Search for the cell housing the specified text and yield its [x, y] center coordinate. 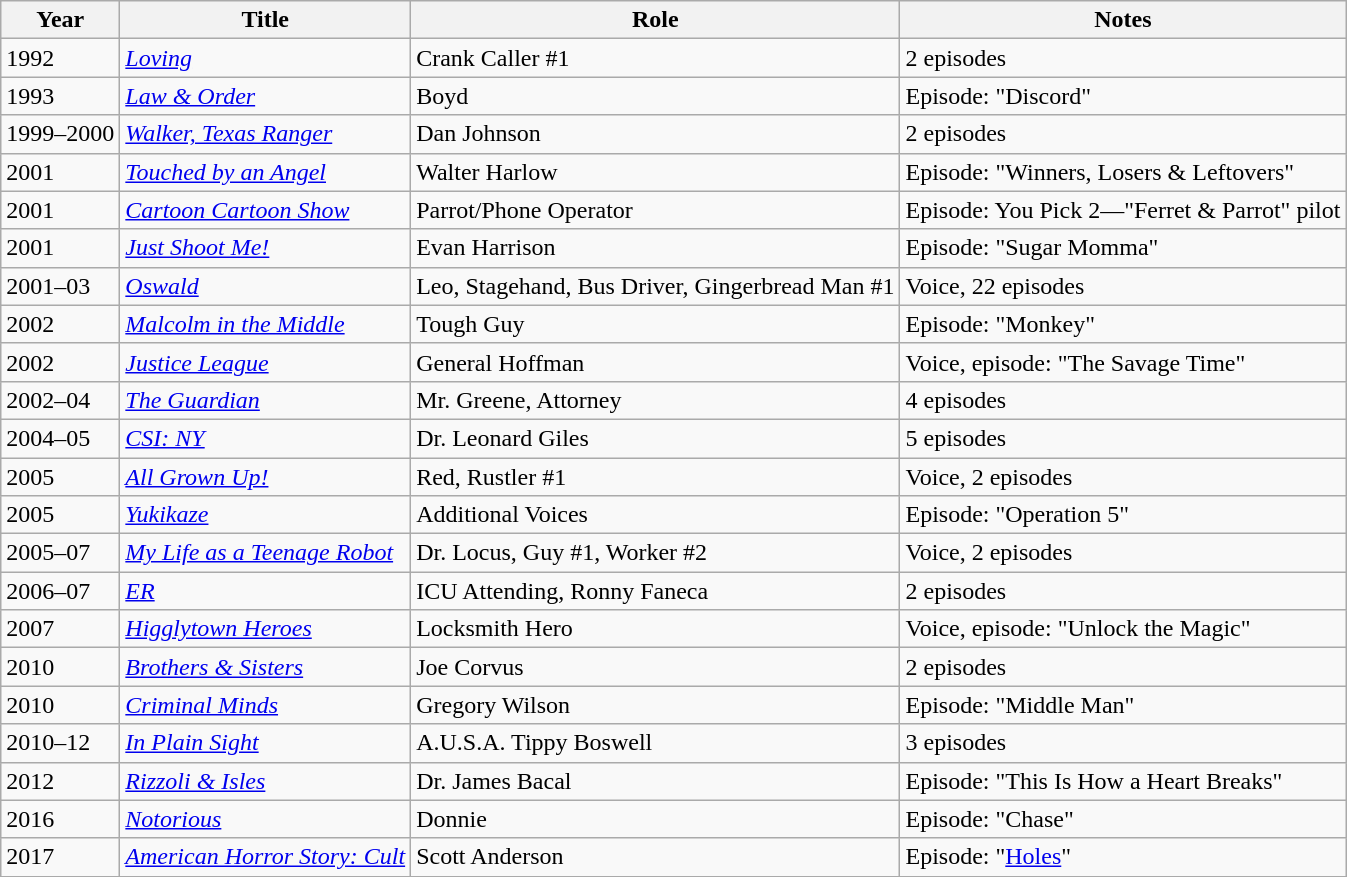
Episode: "Winners, Losers & Leftovers" [1123, 172]
Oswald [266, 286]
Episode: "This Is How a Heart Breaks" [1123, 781]
In Plain Sight [266, 743]
Dr. Locus, Guy #1, Worker #2 [656, 553]
Scott Anderson [656, 857]
Just Shoot Me! [266, 248]
Law & Order [266, 96]
Title [266, 20]
Episode: "Discord" [1123, 96]
Crank Caller #1 [656, 58]
Dan Johnson [656, 134]
Boyd [656, 96]
1993 [60, 96]
2002–04 [60, 400]
Voice, episode: "Unlock the Magic" [1123, 629]
Locksmith Hero [656, 629]
Donnie [656, 819]
Criminal Minds [266, 705]
CSI: NY [266, 438]
2006–07 [60, 591]
Episode: "Middle Man" [1123, 705]
2004–05 [60, 438]
5 episodes [1123, 438]
American Horror Story: Cult [266, 857]
Brothers & Sisters [266, 667]
The Guardian [266, 400]
Walker, Texas Ranger [266, 134]
Dr. James Bacal [656, 781]
Higglytown Heroes [266, 629]
All Grown Up! [266, 477]
ICU Attending, Ronny Faneca [656, 591]
Year [60, 20]
Rizzoli & Isles [266, 781]
Episode: "Holes" [1123, 857]
A.U.S.A. Tippy Boswell [656, 743]
Episode: "Sugar Momma" [1123, 248]
2005–07 [60, 553]
1999–2000 [60, 134]
Additional Voices [656, 515]
Touched by an Angel [266, 172]
Yukikaze [266, 515]
Episode: You Pick 2—"Ferret & Parrot" pilot [1123, 210]
3 episodes [1123, 743]
Notorious [266, 819]
Parrot/Phone Operator [656, 210]
ER [266, 591]
Role [656, 20]
2012 [60, 781]
1992 [60, 58]
2001–03 [60, 286]
Episode: "Operation 5" [1123, 515]
Cartoon Cartoon Show [266, 210]
Voice, 22 episodes [1123, 286]
Red, Rustler #1 [656, 477]
Joe Corvus [656, 667]
2017 [60, 857]
Tough Guy [656, 324]
Gregory Wilson [656, 705]
Notes [1123, 20]
Voice, episode: "The Savage Time" [1123, 362]
My Life as a Teenage Robot [266, 553]
Leo, Stagehand, Bus Driver, Gingerbread Man #1 [656, 286]
2007 [60, 629]
Mr. Greene, Attorney [656, 400]
2010–12 [60, 743]
Walter Harlow [656, 172]
General Hoffman [656, 362]
2016 [60, 819]
4 episodes [1123, 400]
Episode: "Monkey" [1123, 324]
Malcolm in the Middle [266, 324]
Loving [266, 58]
Justice League [266, 362]
Dr. Leonard Giles [656, 438]
Episode: "Chase" [1123, 819]
Evan Harrison [656, 248]
